Capture the cell that displays the provided text and extract its [X, Y] central coordinate. 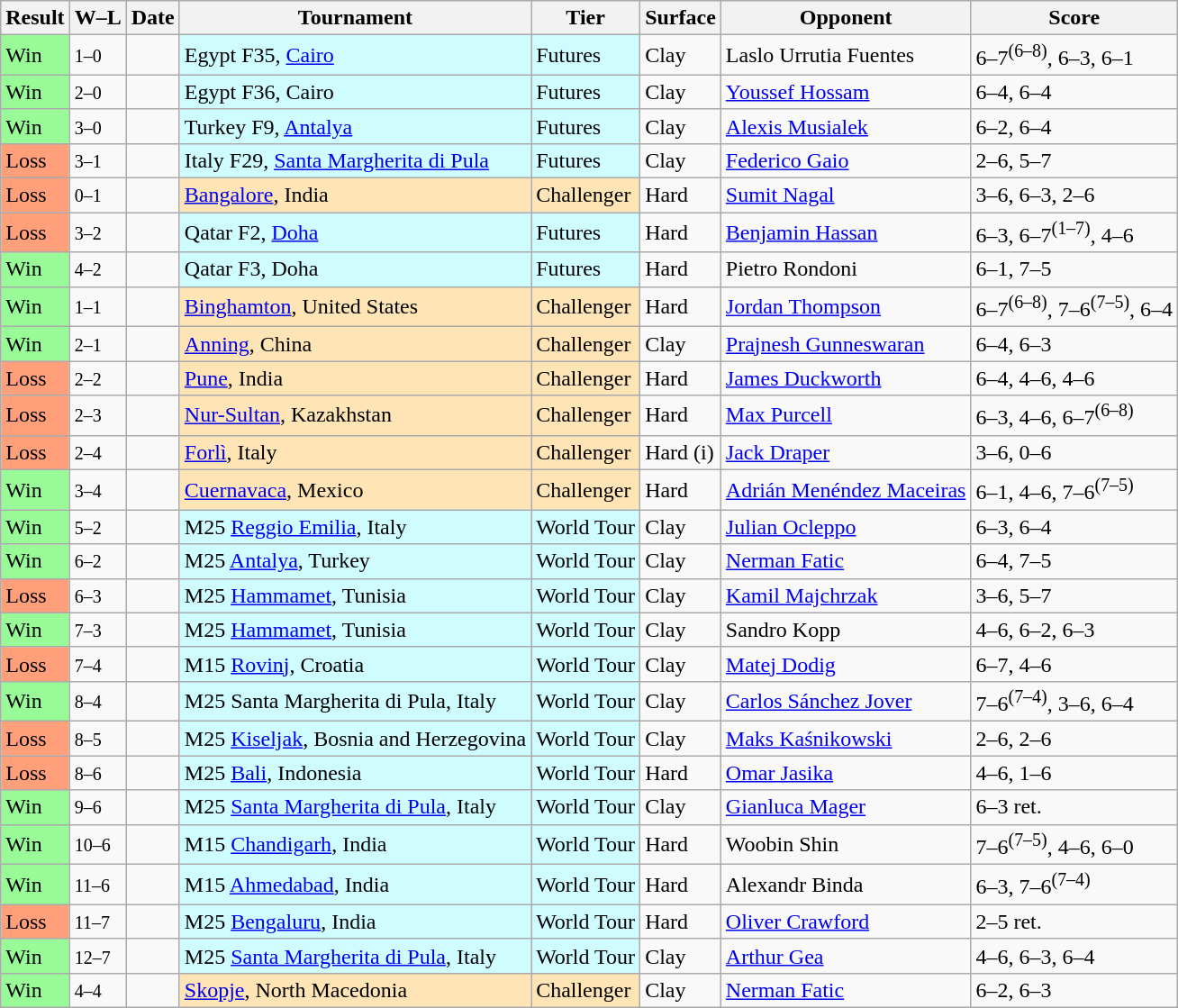
Hard (i) [681, 452]
Max Purcell [846, 416]
4–6, 1–6 [1074, 773]
M15 Rovinj, Croatia [355, 664]
M15 Ahmedabad, India [355, 885]
9–6 [97, 807]
2–6, 5–7 [1074, 160]
3–1 [97, 160]
2–2 [97, 378]
M15 Chandigarh, India [355, 845]
M25 Bali, Indonesia [355, 773]
Surface [681, 18]
6–4, 7–5 [1074, 561]
Date [153, 18]
Gianluca Mager [846, 807]
4–4 [97, 990]
6–3, 6–4 [1074, 527]
Result [35, 18]
Omar Jasika [846, 773]
6–4, 6–4 [1074, 92]
Alexandr Binda [846, 885]
7–6(7–5), 4–6, 6–0 [1074, 845]
Opponent [846, 18]
6–7, 4–6 [1074, 664]
6–3, 7–6(7–4) [1074, 885]
Alexis Musialek [846, 126]
4–6, 6–2, 6–3 [1074, 630]
6–7(6–8), 6–3, 6–1 [1074, 56]
M25 Bengaluru, India [355, 922]
8–6 [97, 773]
6–3 [97, 595]
3–6, 0–6 [1074, 452]
Kamil Majchrzak [846, 595]
M25 Kiseljak, Bosnia and Herzegovina [355, 739]
Julian Ocleppo [846, 527]
Italy F29, Santa Margherita di Pula [355, 160]
2–6, 2–6 [1074, 739]
Skopje, North Macedonia [355, 990]
4–2 [97, 269]
Jack Draper [846, 452]
M25 Reggio Emilia, Italy [355, 527]
7–4 [97, 664]
Turkey F9, Antalya [355, 126]
Cuernavaca, Mexico [355, 490]
James Duckworth [846, 378]
6–1, 7–5 [1074, 269]
Laslo Urrutia Fuentes [846, 56]
Youssef Hossam [846, 92]
Score [1074, 18]
Egypt F36, Cairo [355, 92]
6–4, 6–3 [1074, 344]
6–3, 4–6, 6–7(6–8) [1074, 416]
2–5 ret. [1074, 922]
Federico Gaio [846, 160]
11–7 [97, 922]
Maks Kaśnikowski [846, 739]
Forlì, Italy [355, 452]
6–3 ret. [1074, 807]
Carlos Sánchez Jover [846, 701]
0–1 [97, 195]
Sandro Kopp [846, 630]
Qatar F3, Doha [355, 269]
6–2, 6–4 [1074, 126]
W–L [97, 18]
Jordan Thompson [846, 306]
Pune, India [355, 378]
4–6, 6–3, 6–4 [1074, 956]
Arthur Gea [846, 956]
6–4, 4–6, 4–6 [1074, 378]
1–0 [97, 56]
5–2 [97, 527]
Anning, China [355, 344]
Bangalore, India [355, 195]
6–2, 6–3 [1074, 990]
3–2 [97, 232]
Matej Dodig [846, 664]
Oliver Crawford [846, 922]
Pietro Rondoni [846, 269]
2–3 [97, 416]
7–3 [97, 630]
6–1, 4–6, 7–6(7–5) [1074, 490]
3–0 [97, 126]
1–1 [97, 306]
12–7 [97, 956]
8–5 [97, 739]
Prajnesh Gunneswaran [846, 344]
M25 Antalya, Turkey [355, 561]
Tier [585, 18]
Nur-Sultan, Kazakhstan [355, 416]
Sumit Nagal [846, 195]
6–7(6–8), 7–6(7–5), 6–4 [1074, 306]
10–6 [97, 845]
Tournament [355, 18]
3–6, 6–3, 2–6 [1074, 195]
Qatar F2, Doha [355, 232]
2–0 [97, 92]
Binghamton, United States [355, 306]
8–4 [97, 701]
Adrián Menéndez Maceiras [846, 490]
3–4 [97, 490]
Woobin Shin [846, 845]
Benjamin Hassan [846, 232]
Egypt F35, Cairo [355, 56]
6–2 [97, 561]
11–6 [97, 885]
7–6(7–4), 3–6, 6–4 [1074, 701]
2–4 [97, 452]
3–6, 5–7 [1074, 595]
6–3, 6–7(1–7), 4–6 [1074, 232]
2–1 [97, 344]
